Identify which cell holds the provided text, then report its (X, Y) central coordinate. 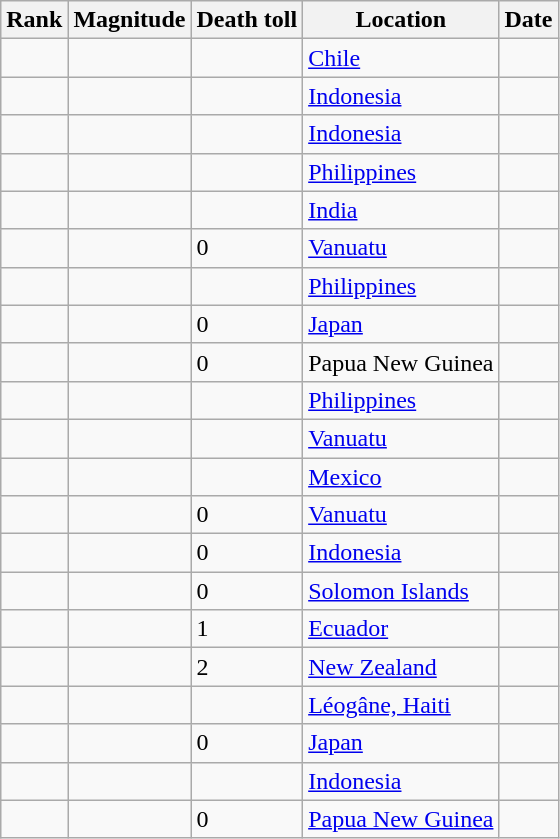
New Zealand (401, 667)
Date (528, 20)
Magnitude (130, 20)
Death toll (247, 20)
Léogâne, Haiti (401, 705)
Chile (401, 58)
Mexico (401, 477)
2 (247, 667)
India (401, 210)
Solomon Islands (401, 591)
1 (247, 629)
Rank (34, 20)
Location (401, 20)
Ecuador (401, 629)
